Find where the given text appears and provide that cell's center as (X, Y) coordinate. 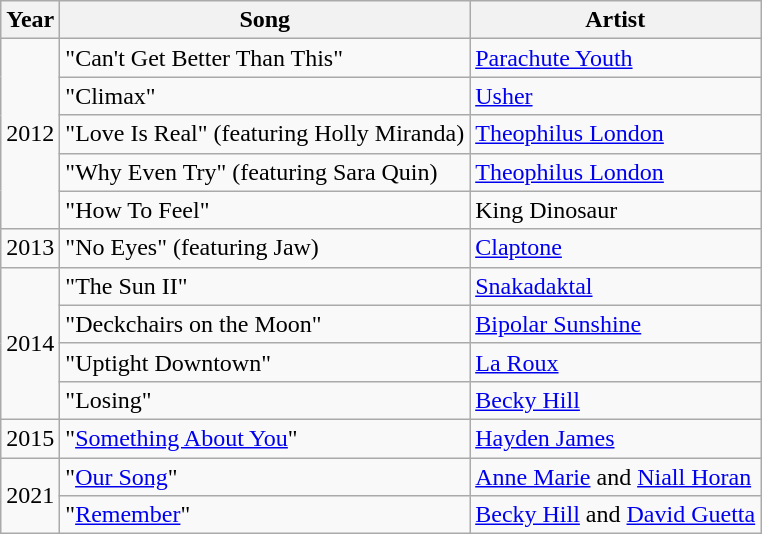
Song (265, 20)
"How To Feel" (265, 210)
"Remember" (265, 515)
Year (30, 20)
Becky Hill and David Guetta (616, 515)
"Uptight Downtown" (265, 362)
King Dinosaur (616, 210)
Artist (616, 20)
La Roux (616, 362)
"Our Song" (265, 477)
"Deckchairs on the Moon" (265, 324)
"Why Even Try" (featuring Sara Quin) (265, 172)
"Climax" (265, 96)
Hayden James (616, 438)
"Can't Get Better Than This" (265, 58)
"Something About You" (265, 438)
Usher (616, 96)
"Losing" (265, 400)
2015 (30, 438)
Becky Hill (616, 400)
2012 (30, 134)
2014 (30, 343)
Bipolar Sunshine (616, 324)
Anne Marie and Niall Horan (616, 477)
"The Sun II" (265, 286)
Parachute Youth (616, 58)
"Love Is Real" (featuring Holly Miranda) (265, 134)
"No Eyes" (featuring Jaw) (265, 248)
2021 (30, 496)
Claptone (616, 248)
2013 (30, 248)
Snakadaktal (616, 286)
